Output the [X, Y] coordinate of the center of the cell containing the given text.  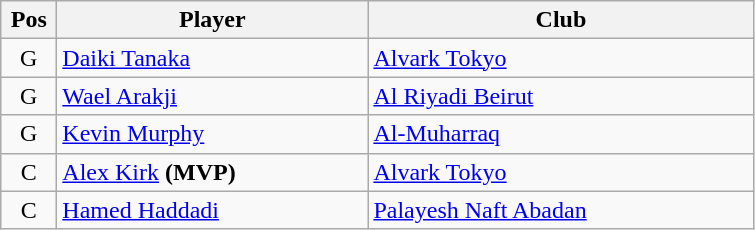
Wael Arakji [212, 96]
Player [212, 20]
Palayesh Naft Abadan [561, 210]
Club [561, 20]
Hamed Haddadi [212, 210]
Al-Muharraq [561, 134]
Pos [29, 20]
Al Riyadi Beirut [561, 96]
Daiki Tanaka [212, 58]
Alex Kirk (MVP) [212, 172]
Kevin Murphy [212, 134]
